Capture the cell that displays the provided text and extract its [X, Y] central coordinate. 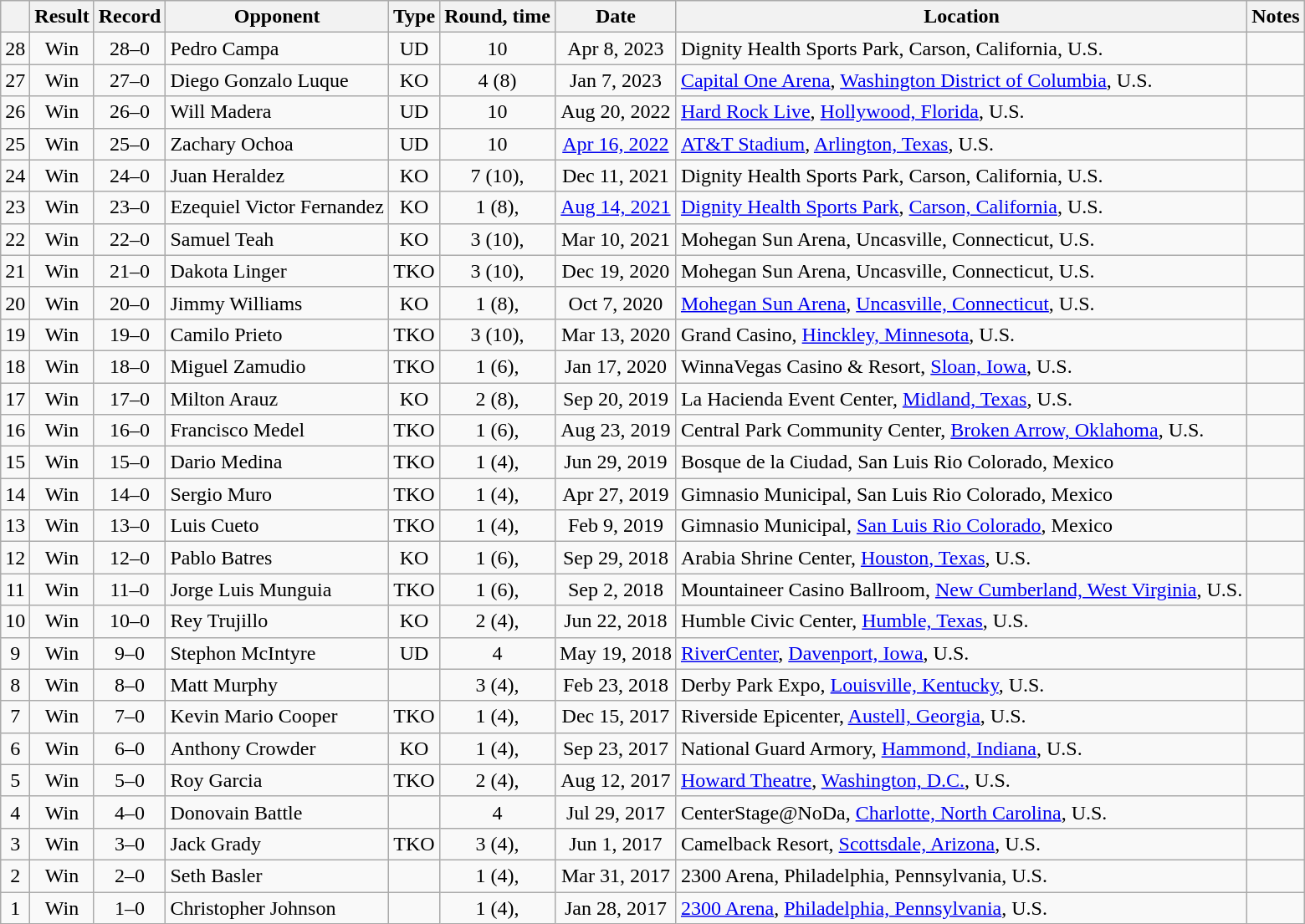
Aug 14, 2021 [616, 207]
Central Park Community Center, Broken Arrow, Oklahoma, U.S. [961, 431]
9–0 [130, 653]
Dec 15, 2017 [616, 717]
Record [130, 17]
Jun 29, 2019 [616, 462]
Capital One Arena, Washington District of Columbia, U.S. [961, 80]
8–0 [130, 685]
Pablo Batres [277, 558]
Feb 23, 2018 [616, 685]
Jack Grady [277, 844]
19 [15, 334]
Apr 8, 2023 [616, 48]
7 [15, 717]
5 [15, 780]
Pedro Campa [277, 48]
22 [15, 239]
Mar 10, 2021 [616, 239]
AT&T Stadium, Arlington, Texas, U.S. [961, 144]
Location [961, 17]
RiverCenter, Davenport, Iowa, U.S. [961, 653]
Bosque de la Ciudad, San Luis Rio Colorado, Mexico [961, 462]
Result [62, 17]
5–0 [130, 780]
Derby Park Expo, Louisville, Kentucky, U.S. [961, 685]
Sep 20, 2019 [616, 399]
8 [15, 685]
7 (10), [498, 176]
Anthony Crowder [277, 748]
25–0 [130, 144]
18–0 [130, 366]
Grand Casino, Hinckley, Minnesota, U.S. [961, 334]
Will Madera [277, 112]
3–0 [130, 844]
25 [15, 144]
1 [15, 907]
Mar 31, 2017 [616, 876]
Dakota Linger [277, 271]
20–0 [130, 303]
6 [15, 748]
Zachary Ochoa [277, 144]
Milton Arauz [277, 399]
15–0 [130, 462]
Miguel Zamudio [277, 366]
16 [15, 431]
Hard Rock Live, Hollywood, Florida, U.S. [961, 112]
Sep 23, 2017 [616, 748]
Christopher Johnson [277, 907]
Aug 23, 2019 [616, 431]
Humble Civic Center, Humble, Texas, U.S. [961, 621]
Juan Heraldez [277, 176]
12–0 [130, 558]
13–0 [130, 526]
Sep 2, 2018 [616, 590]
2–0 [130, 876]
Apr 16, 2022 [616, 144]
CenterStage@NoDa, Charlotte, North Carolina, U.S. [961, 812]
27 [15, 80]
Aug 12, 2017 [616, 780]
Mar 13, 2020 [616, 334]
Francisco Medel [277, 431]
7–0 [130, 717]
26–0 [130, 112]
Jorge Luis Munguia [277, 590]
Donovain Battle [277, 812]
La Hacienda Event Center, Midland, Texas, U.S. [961, 399]
Jan 28, 2017 [616, 907]
Date [616, 17]
Jimmy Williams [277, 303]
Roy Garcia [277, 780]
23–0 [130, 207]
2 (8), [498, 399]
Camelback Resort, Scottsdale, Arizona, U.S. [961, 844]
Camilo Prieto [277, 334]
23 [15, 207]
Jun 22, 2018 [616, 621]
Ezequiel Victor Fernandez [277, 207]
4–0 [130, 812]
27–0 [130, 80]
Howard Theatre, Washington, D.C., U.S. [961, 780]
10–0 [130, 621]
National Guard Armory, Hammond, Indiana, U.S. [961, 748]
14–0 [130, 494]
May 19, 2018 [616, 653]
Jun 1, 2017 [616, 844]
4 (8) [498, 80]
Seth Basler [277, 876]
Aug 20, 2022 [616, 112]
17–0 [130, 399]
Jan 17, 2020 [616, 366]
21 [15, 271]
3 [15, 844]
Kevin Mario Cooper [277, 717]
6–0 [130, 748]
Rey Trujillo [277, 621]
Oct 7, 2020 [616, 303]
14 [15, 494]
Arabia Shrine Center, Houston, Texas, U.S. [961, 558]
15 [15, 462]
11–0 [130, 590]
1–0 [130, 907]
2 [15, 876]
24 [15, 176]
9 [15, 653]
13 [15, 526]
Diego Gonzalo Luque [277, 80]
Sep 29, 2018 [616, 558]
Luis Cueto [277, 526]
Mountaineer Casino Ballroom, New Cumberland, West Virginia, U.S. [961, 590]
12 [15, 558]
Dec 19, 2020 [616, 271]
Opponent [277, 17]
19–0 [130, 334]
Feb 9, 2019 [616, 526]
Matt Murphy [277, 685]
Dario Medina [277, 462]
Round, time [498, 17]
24–0 [130, 176]
Jul 29, 2017 [616, 812]
18 [15, 366]
Dec 11, 2021 [616, 176]
Notes [1276, 17]
26 [15, 112]
17 [15, 399]
Riverside Epicenter, Austell, Georgia, U.S. [961, 717]
20 [15, 303]
WinnaVegas Casino & Resort, Sloan, Iowa, U.S. [961, 366]
Sergio Muro [277, 494]
Apr 27, 2019 [616, 494]
28 [15, 48]
Type [413, 17]
28–0 [130, 48]
11 [15, 590]
16–0 [130, 431]
22–0 [130, 239]
Samuel Teah [277, 239]
Stephon McIntyre [277, 653]
21–0 [130, 271]
Jan 7, 2023 [616, 80]
